From the cell containing the given text, extract its center point as [X, Y] coordinate. 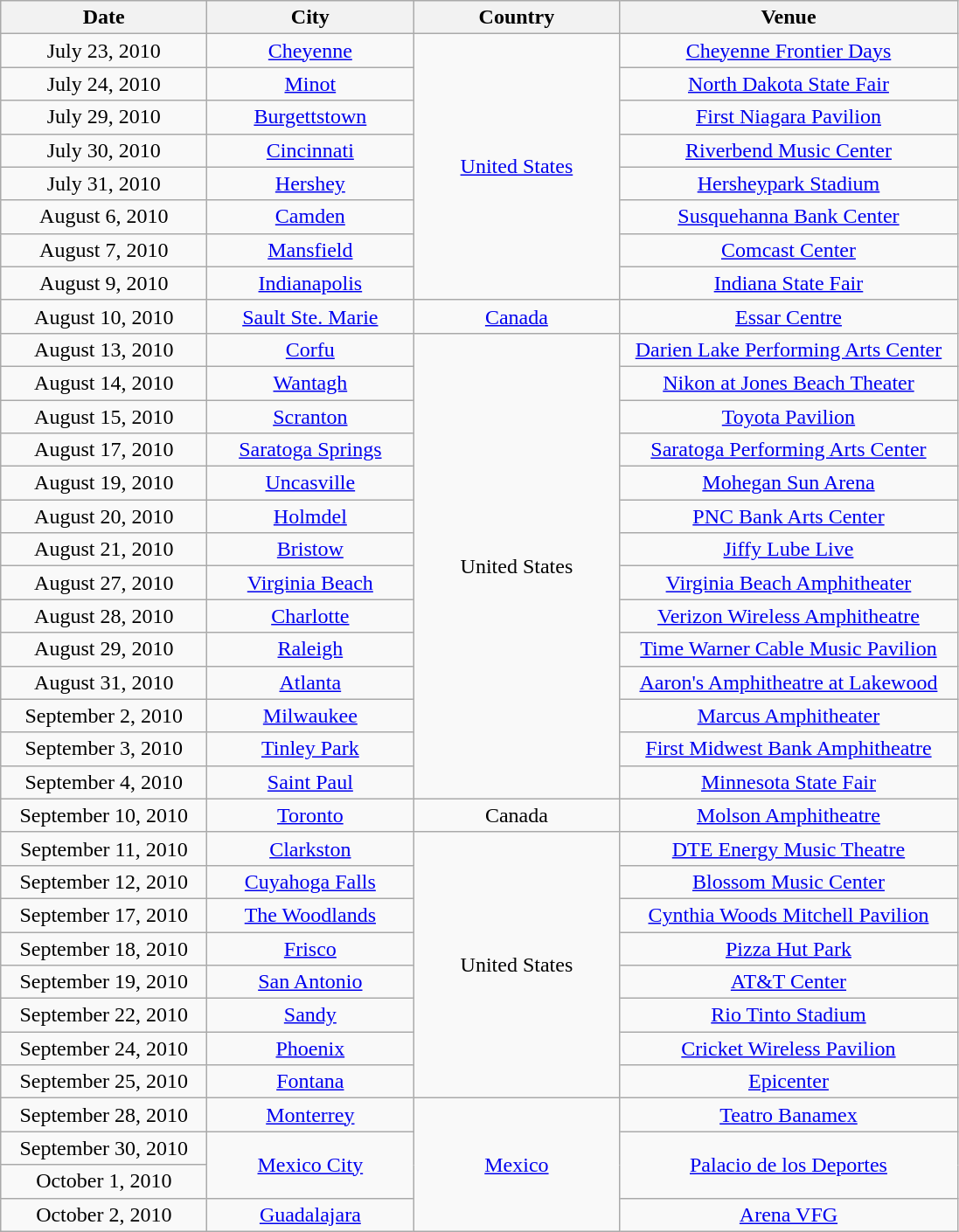
September 24, 2010 [104, 1049]
Country [517, 17]
July 31, 2010 [104, 183]
August 6, 2010 [104, 217]
Mexico City [310, 1165]
September 17, 2010 [104, 915]
Burgettstown [310, 117]
August 10, 2010 [104, 316]
Toyota Pavilion [789, 417]
Pizza Hut Park [789, 948]
Blossom Music Center [789, 882]
August 19, 2010 [104, 483]
Venue [789, 17]
Sandy [310, 1015]
Camden [310, 217]
Cheyenne [310, 51]
City [310, 17]
August 9, 2010 [104, 283]
First Niagara Pavilion [789, 117]
Susquehanna Bank Center [789, 217]
Arena VFG [789, 1215]
July 23, 2010 [104, 51]
August 17, 2010 [104, 450]
Darien Lake Performing Arts Center [789, 350]
Mohegan Sun Arena [789, 483]
Monterrey [310, 1115]
The Woodlands [310, 915]
September 18, 2010 [104, 948]
Minot [310, 84]
August 29, 2010 [104, 649]
San Antonio [310, 982]
Scranton [310, 417]
Jiffy Lube Live [789, 550]
September 19, 2010 [104, 982]
Minnesota State Fair [789, 782]
Bristow [310, 550]
August 7, 2010 [104, 250]
September 2, 2010 [104, 716]
Indianapolis [310, 283]
August 15, 2010 [104, 417]
August 13, 2010 [104, 350]
Hershey [310, 183]
Saint Paul [310, 782]
AT&T Center [789, 982]
Verizon Wireless Amphitheatre [789, 616]
August 20, 2010 [104, 516]
Raleigh [310, 649]
Phoenix [310, 1049]
Fontana [310, 1082]
Cuyahoga Falls [310, 882]
Saratoga Springs [310, 450]
Cincinnati [310, 150]
Time Warner Cable Music Pavilion [789, 649]
Wantagh [310, 383]
Teatro Banamex [789, 1115]
Hersheypark Stadium [789, 183]
Aaron's Amphitheatre at Lakewood [789, 682]
August 28, 2010 [104, 616]
DTE Energy Music Theatre [789, 848]
September 28, 2010 [104, 1115]
July 24, 2010 [104, 84]
Atlanta [310, 682]
August 14, 2010 [104, 383]
October 2, 2010 [104, 1215]
July 29, 2010 [104, 117]
September 3, 2010 [104, 749]
September 10, 2010 [104, 815]
Riverbend Music Center [789, 150]
Milwaukee [310, 716]
Virginia Beach [310, 583]
Marcus Amphitheater [789, 716]
Guadalajara [310, 1215]
North Dakota State Fair [789, 84]
August 27, 2010 [104, 583]
Saratoga Performing Arts Center [789, 450]
Sault Ste. Marie [310, 316]
Virginia Beach Amphitheater [789, 583]
September 30, 2010 [104, 1148]
PNC Bank Arts Center [789, 516]
Toronto [310, 815]
Molson Amphitheatre [789, 815]
Charlotte [310, 616]
Indiana State Fair [789, 283]
Uncasville [310, 483]
September 22, 2010 [104, 1015]
October 1, 2010 [104, 1181]
Rio Tinto Stadium [789, 1015]
Clarkston [310, 848]
Cricket Wireless Pavilion [789, 1049]
Comcast Center [789, 250]
Frisco [310, 948]
Nikon at Jones Beach Theater [789, 383]
September 11, 2010 [104, 848]
Cheyenne Frontier Days [789, 51]
Mansfield [310, 250]
First Midwest Bank Amphitheatre [789, 749]
Holmdel [310, 516]
September 4, 2010 [104, 782]
Mexico [517, 1165]
Essar Centre [789, 316]
July 30, 2010 [104, 150]
Corfu [310, 350]
September 12, 2010 [104, 882]
September 25, 2010 [104, 1082]
Tinley Park [310, 749]
Date [104, 17]
Palacio de los Deportes [789, 1165]
Cynthia Woods Mitchell Pavilion [789, 915]
August 31, 2010 [104, 682]
August 21, 2010 [104, 550]
Epicenter [789, 1082]
